Return the [x, y] coordinate for the center point of the cell that contains the specified text.  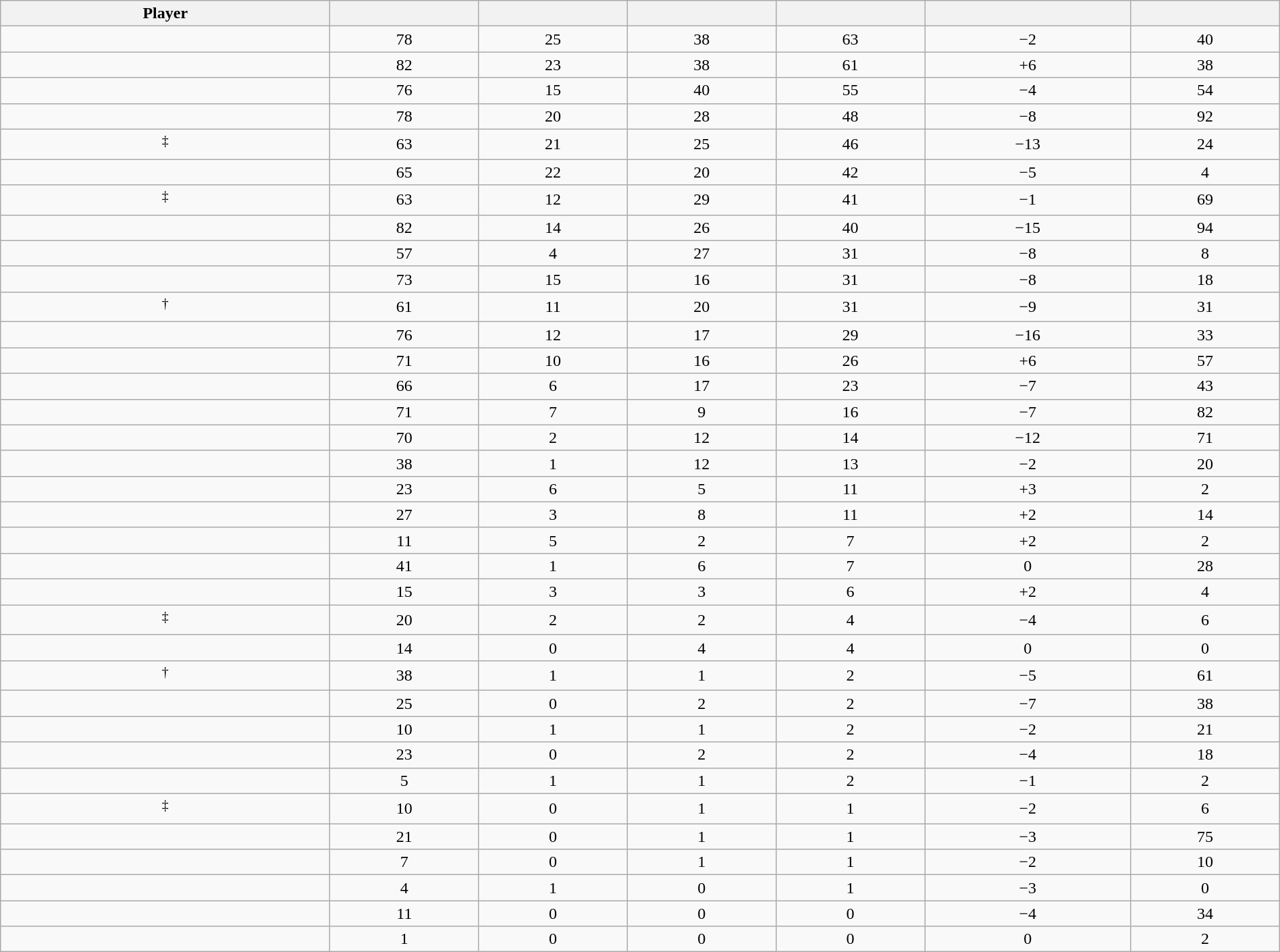
24 [1205, 144]
66 [404, 386]
65 [404, 172]
75 [1205, 837]
94 [1205, 228]
9 [701, 412]
70 [404, 438]
43 [1205, 386]
46 [850, 144]
69 [1205, 200]
92 [1205, 116]
22 [553, 172]
Player [165, 14]
73 [404, 279]
−9 [1028, 307]
55 [850, 90]
+3 [1028, 489]
−16 [1028, 335]
−15 [1028, 228]
13 [850, 463]
48 [850, 116]
42 [850, 172]
33 [1205, 335]
−12 [1028, 438]
34 [1205, 914]
54 [1205, 90]
−13 [1028, 144]
